Determine the [X, Y] coordinate at the center of the cell enclosing the given text.  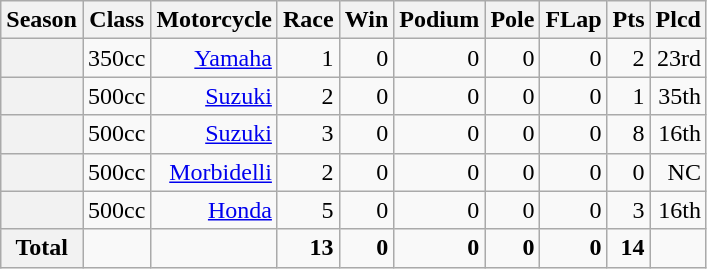
Plcd [678, 20]
350cc [116, 58]
Pole [512, 20]
Pts [628, 20]
Yamaha [214, 58]
FLap [574, 20]
Season [42, 20]
8 [628, 134]
Motorcycle [214, 20]
23rd [678, 58]
Morbidelli [214, 172]
Race [308, 20]
Podium [440, 20]
NC [678, 172]
Win [366, 20]
Class [116, 20]
Honda [214, 210]
5 [308, 210]
14 [628, 248]
Total [42, 248]
35th [678, 96]
13 [308, 248]
